Extract the (x, y) coordinate from the center of the cell holding the provided text.  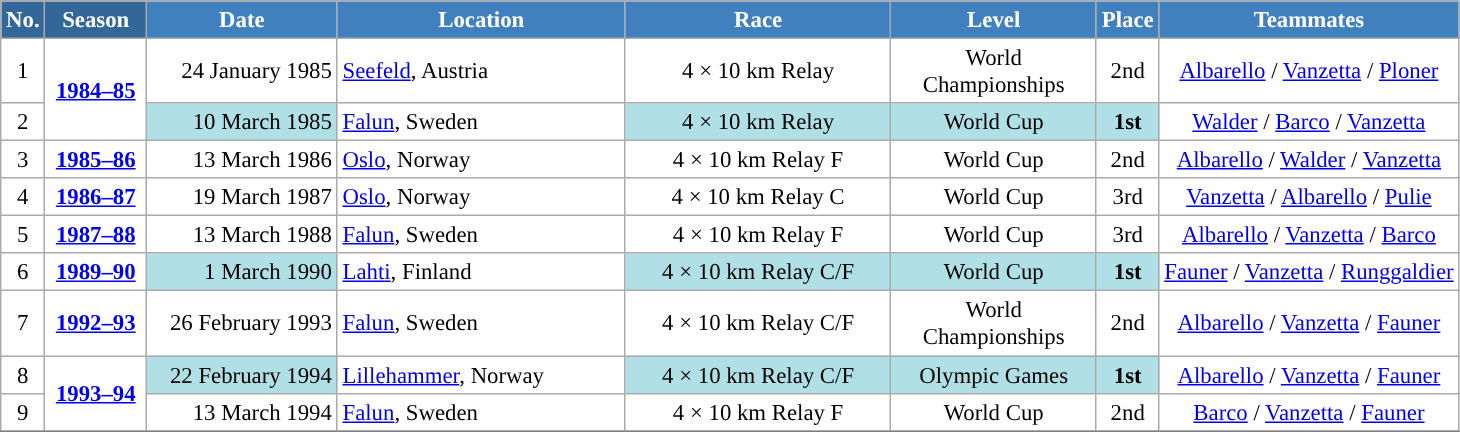
Albarello / Vanzetta / Ploner (1309, 72)
7 (23, 324)
Race (758, 20)
13 March 1988 (242, 235)
19 March 1987 (242, 197)
1984–85 (96, 90)
4 × 10 km Relay C (758, 197)
Albarello / Walder / Vanzetta (1309, 160)
No. (23, 20)
Fauner / Vanzetta / Runggaldier (1309, 273)
9 (23, 412)
1 March 1990 (242, 273)
Walder / Barco / Vanzetta (1309, 122)
13 March 1994 (242, 412)
Albarello / Vanzetta / Barco (1309, 235)
4 (23, 197)
1985–86 (96, 160)
Place (1127, 20)
24 January 1985 (242, 72)
Barco / Vanzetta / Fauner (1309, 412)
1989–90 (96, 273)
26 February 1993 (242, 324)
1992–93 (96, 324)
Date (242, 20)
Lillehammer, Norway (481, 375)
13 March 1986 (242, 160)
Level (994, 20)
8 (23, 375)
6 (23, 273)
5 (23, 235)
1993–94 (96, 394)
3 (23, 160)
22 February 1994 (242, 375)
Location (481, 20)
1987–88 (96, 235)
1 (23, 72)
Olympic Games (994, 375)
1986–87 (96, 197)
10 March 1985 (242, 122)
Season (96, 20)
2 (23, 122)
Lahti, Finland (481, 273)
Teammates (1309, 20)
Vanzetta / Albarello / Pulie (1309, 197)
Seefeld, Austria (481, 72)
